Pinpoint the cell where the given text exists, returning its [X, Y] midpoint coordinate. 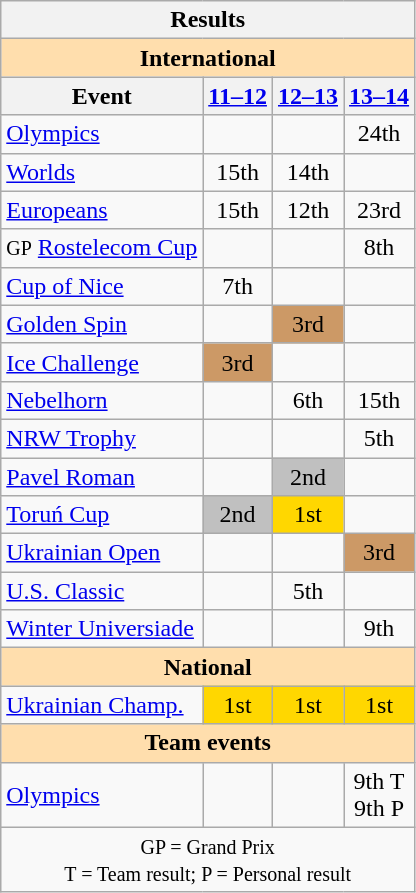
Pavel Roman [102, 477]
Ice Challenge [102, 362]
13–14 [380, 96]
24th [380, 134]
23rd [380, 210]
Toruń Cup [102, 515]
Golden Spin [102, 324]
9th [380, 629]
National [208, 667]
7th [238, 286]
Ukrainian Open [102, 553]
GP Rostelecom Cup [102, 248]
12th [308, 210]
11–12 [238, 96]
Europeans [102, 210]
Ukrainian Champ. [102, 705]
International [208, 58]
Nebelhorn [102, 400]
Worlds [102, 172]
Winter Universiade [102, 629]
14th [308, 172]
NRW Trophy [102, 438]
U.S. Classic [102, 591]
Results [208, 20]
GP = Grand Prix T = Team result; P = Personal result [208, 860]
8th [380, 248]
Team events [208, 743]
Cup of Nice [102, 286]
12–13 [308, 96]
6th [308, 400]
9th T 9th P [380, 794]
Event [102, 96]
